Determine the (X, Y) coordinate at the center of the cell enclosing the given text.  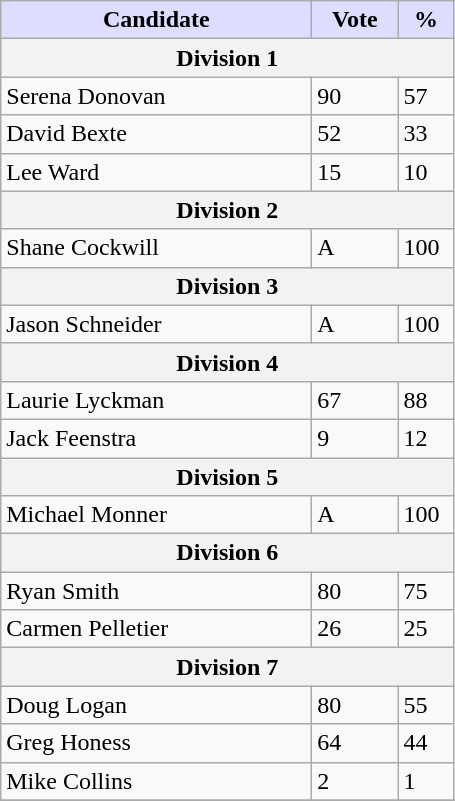
Greg Honess (156, 743)
Serena Donovan (156, 96)
10 (426, 172)
55 (426, 705)
Mike Collins (156, 781)
Division 3 (228, 286)
Doug Logan (156, 705)
Division 6 (228, 553)
% (426, 20)
Shane Cockwill (156, 248)
Division 5 (228, 477)
2 (355, 781)
44 (426, 743)
67 (355, 400)
Division 2 (228, 210)
75 (426, 591)
64 (355, 743)
Candidate (156, 20)
Ryan Smith (156, 591)
Division 7 (228, 667)
88 (426, 400)
Division 4 (228, 362)
25 (426, 629)
Division 1 (228, 58)
57 (426, 96)
Michael Monner (156, 515)
26 (355, 629)
33 (426, 134)
52 (355, 134)
90 (355, 96)
Vote (355, 20)
Jack Feenstra (156, 438)
Laurie Lyckman (156, 400)
Jason Schneider (156, 324)
Lee Ward (156, 172)
12 (426, 438)
1 (426, 781)
David Bexte (156, 134)
Carmen Pelletier (156, 629)
9 (355, 438)
15 (355, 172)
